Capture the cell that displays the provided text and extract its (X, Y) central coordinate. 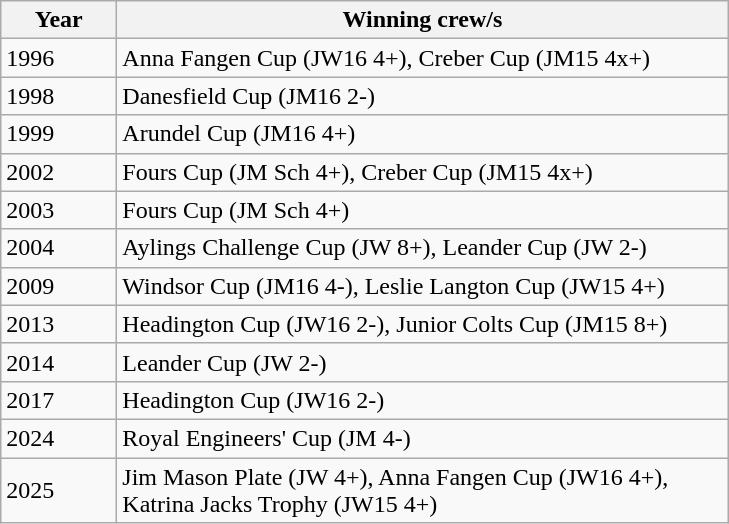
Leander Cup (JW 2-) (422, 362)
1999 (59, 134)
Aylings Challenge Cup (JW 8+), Leander Cup (JW 2-) (422, 248)
Headington Cup (JW16 2-), Junior Colts Cup (JM15 8+) (422, 324)
Windsor Cup (JM16 4-), Leslie Langton Cup (JW15 4+) (422, 286)
Year (59, 20)
2017 (59, 400)
Arundel Cup (JM16 4+) (422, 134)
Headington Cup (JW16 2-) (422, 400)
Danesfield Cup (JM16 2-) (422, 96)
Winning crew/s (422, 20)
1998 (59, 96)
2009 (59, 286)
2002 (59, 172)
Anna Fangen Cup (JW16 4+), Creber Cup (JM15 4x+) (422, 58)
2003 (59, 210)
Royal Engineers' Cup (JM 4-) (422, 438)
1996 (59, 58)
2025 (59, 490)
Fours Cup (JM Sch 4+) (422, 210)
2013 (59, 324)
2014 (59, 362)
2004 (59, 248)
Fours Cup (JM Sch 4+), Creber Cup (JM15 4x+) (422, 172)
2024 (59, 438)
Jim Mason Plate (JW 4+), Anna Fangen Cup (JW16 4+), Katrina Jacks Trophy (JW15 4+) (422, 490)
